Locate the cell with the specified text and output its [X, Y] center coordinate. 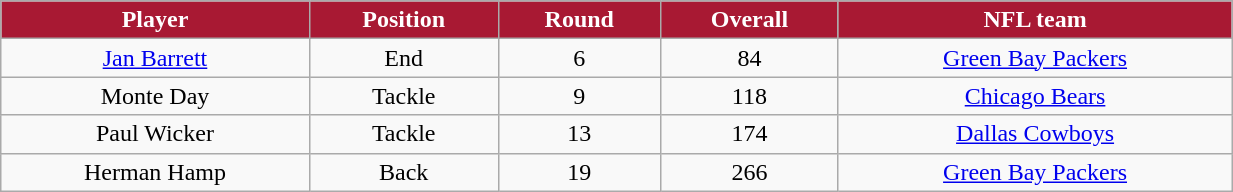
19 [579, 172]
Player [155, 20]
Chicago Bears [1034, 96]
Monte Day [155, 96]
6 [579, 58]
NFL team [1034, 20]
266 [749, 172]
End [404, 58]
Overall [749, 20]
Position [404, 20]
118 [749, 96]
174 [749, 134]
Dallas Cowboys [1034, 134]
13 [579, 134]
Round [579, 20]
Back [404, 172]
Paul Wicker [155, 134]
Jan Barrett [155, 58]
Herman Hamp [155, 172]
9 [579, 96]
84 [749, 58]
